Capture the cell that displays the provided text and extract its (X, Y) central coordinate. 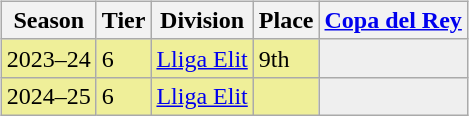
9th (286, 58)
Season (48, 20)
Place (286, 20)
2023–24 (48, 58)
2024–25 (48, 96)
Copa del Rey (393, 20)
Division (202, 20)
Tier (124, 20)
